Capture the cell that displays the provided text and extract its [x, y] central coordinate. 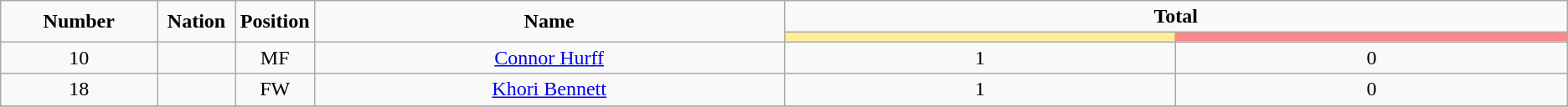
Name [549, 22]
18 [79, 89]
Position [275, 22]
Connor Hurff [549, 58]
MF [275, 58]
Nation [197, 22]
Total [1176, 17]
10 [79, 58]
FW [275, 89]
Khori Bennett [549, 89]
Number [79, 22]
